Return the (x, y) coordinate for the center point of the cell that contains the specified text.  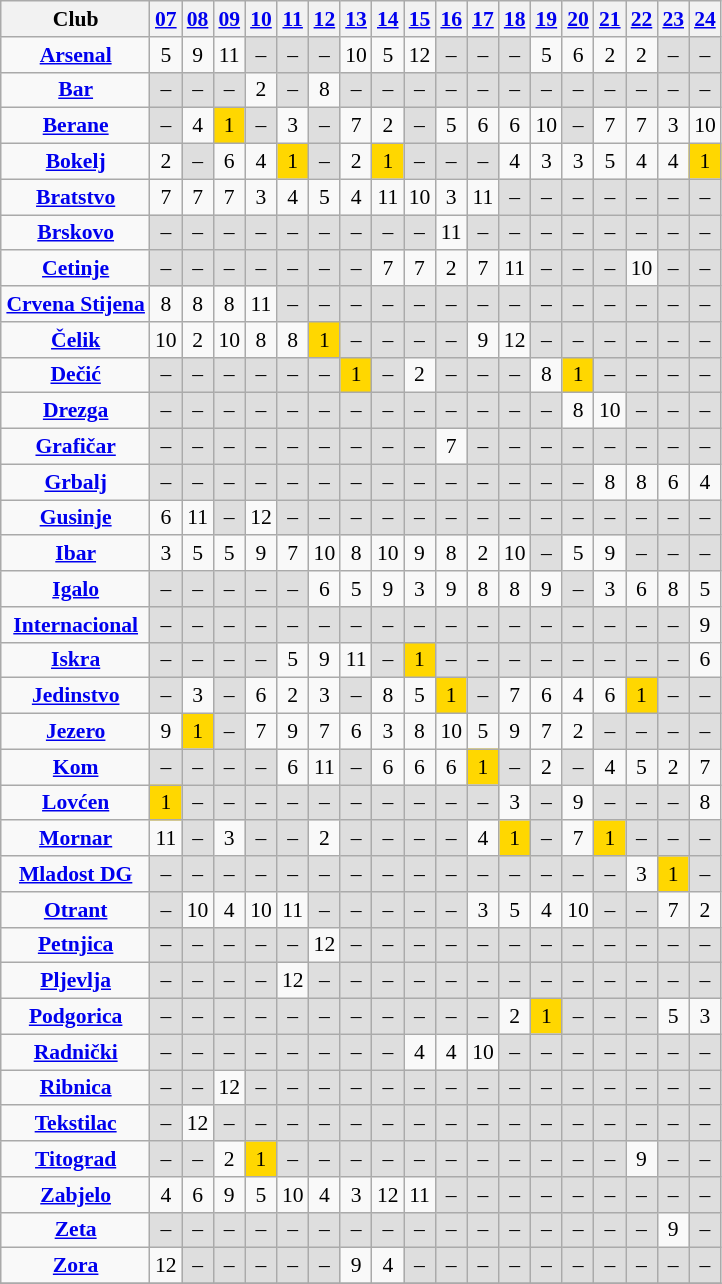
14 (388, 19)
Crvena Stijena (76, 304)
08 (198, 19)
Tekstilac (76, 1124)
16 (451, 19)
07 (166, 19)
Bar (76, 90)
Zora (76, 1266)
Lovćen (76, 803)
Otrant (76, 910)
Igalo (76, 589)
Internacional (76, 625)
Bokelj (76, 162)
13 (356, 19)
Titograd (76, 1159)
Dečić (76, 375)
Pljevlja (76, 981)
Jezero (76, 732)
Zeta (76, 1230)
Zabjelo (76, 1195)
Čelik (76, 340)
Podgorica (76, 1017)
24 (705, 19)
19 (547, 19)
18 (515, 19)
Grbalj (76, 482)
Radnički (76, 1052)
17 (483, 19)
Brskovo (76, 233)
21 (610, 19)
Iskra (76, 660)
Ribnica (76, 1088)
Petnjica (76, 945)
22 (642, 19)
Ibar (76, 554)
Cetinje (76, 269)
23 (673, 19)
09 (229, 19)
Grafičar (76, 447)
Berane (76, 126)
15 (420, 19)
Mladost DG (76, 874)
Drezga (76, 411)
Club (76, 19)
Jedinstvo (76, 696)
Kom (76, 767)
Mornar (76, 839)
Gusinje (76, 518)
Arsenal (76, 55)
Bratstvo (76, 197)
20 (578, 19)
